Locate the cell with the specified text and output its (x, y) center coordinate. 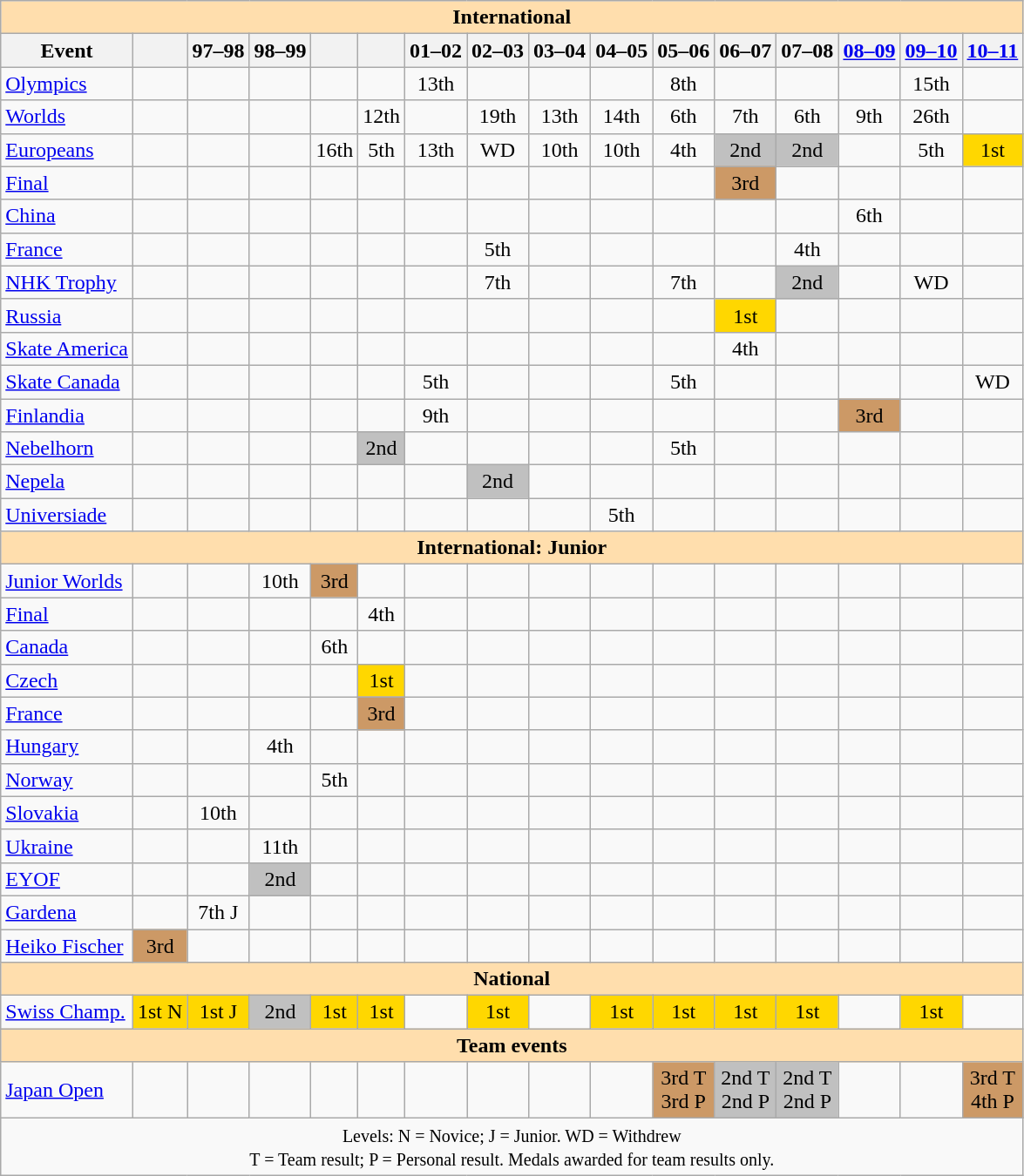
Swiss Champ. (67, 1012)
02–03 (498, 51)
Nebelhorn (67, 449)
Finlandia (67, 416)
19th (498, 117)
EYOF (67, 879)
Nepela (67, 482)
1st N (159, 1012)
8th (683, 84)
Japan Open (67, 1091)
Norway (67, 780)
08–09 (870, 51)
09–10 (931, 51)
03–04 (559, 51)
07–08 (807, 51)
NHK Trophy (67, 282)
05–06 (683, 51)
Gardena (67, 912)
Universiade (67, 515)
26th (931, 117)
3rd T 3rd P (683, 1091)
China (67, 216)
3rd T 4th P (993, 1091)
International (512, 17)
Worlds (67, 117)
14th (622, 117)
11th (281, 846)
Russia (67, 315)
7th J (218, 912)
International: Junior (512, 548)
Skate America (67, 348)
Slovakia (67, 813)
1st J (218, 1012)
01–02 (436, 51)
Team events (512, 1045)
97–98 (218, 51)
Ukraine (67, 846)
15th (931, 84)
Canada (67, 647)
Junior Worlds (67, 581)
10–11 (993, 51)
16th (335, 150)
Event (67, 51)
06–07 (746, 51)
Levels: N = Novice; J = Junior. WD = Withdrew T = Team result; P = Personal result. Medals awarded for team results only. (512, 1146)
98–99 (281, 51)
Heiko Fischer (67, 945)
12th (382, 117)
Czech (67, 680)
Europeans (67, 150)
National (512, 979)
Olympics (67, 84)
04–05 (622, 51)
Skate Canada (67, 382)
Hungary (67, 747)
